Return (x, y) of the center of cell containing provided text 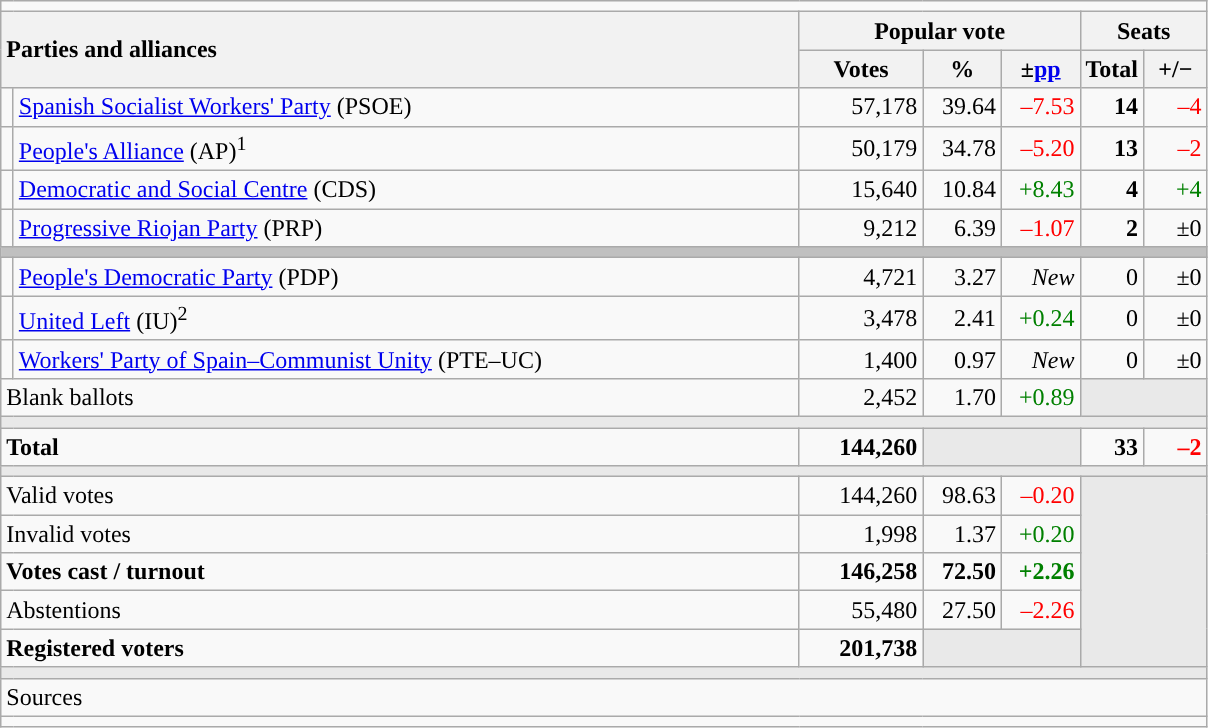
2 (1112, 228)
People's Democratic Party (PDP) (406, 277)
13 (1112, 148)
Progressive Riojan Party (PRP) (406, 228)
98.63 (962, 496)
33 (1112, 447)
People's Alliance (AP)1 (406, 148)
10.84 (962, 190)
United Left (IU)2 (406, 318)
Invalid votes (400, 534)
72.50 (962, 572)
Workers' Party of Spain–Communist Unity (PTE–UC) (406, 359)
Registered voters (400, 648)
14 (1112, 107)
–0.20 (1040, 496)
4 (1112, 190)
3,478 (861, 318)
1.70 (962, 397)
–7.53 (1040, 107)
1.37 (962, 534)
50,179 (861, 148)
146,258 (861, 572)
15,640 (861, 190)
Votes (861, 69)
55,480 (861, 610)
Seats (1144, 31)
+4 (1176, 190)
Valid votes (400, 496)
+0.24 (1040, 318)
0.97 (962, 359)
% (962, 69)
201,738 (861, 648)
+0.20 (1040, 534)
Parties and alliances (400, 50)
+8.43 (1040, 190)
Sources (604, 697)
Democratic and Social Centre (CDS) (406, 190)
1,998 (861, 534)
57,178 (861, 107)
–2.26 (1040, 610)
2,452 (861, 397)
–5.20 (1040, 148)
Spanish Socialist Workers' Party (PSOE) (406, 107)
+/− (1176, 69)
39.64 (962, 107)
–1.07 (1040, 228)
Abstentions (400, 610)
9,212 (861, 228)
Blank ballots (400, 397)
27.50 (962, 610)
4,721 (861, 277)
1,400 (861, 359)
Votes cast / turnout (400, 572)
–4 (1176, 107)
6.39 (962, 228)
34.78 (962, 148)
3.27 (962, 277)
±pp (1040, 69)
Popular vote (940, 31)
+0.89 (1040, 397)
+2.26 (1040, 572)
2.41 (962, 318)
